Find where the given text appears and provide that cell's center as [x, y] coordinate. 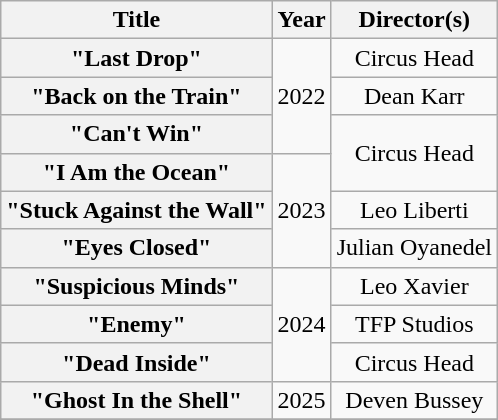
"Can't Win" [136, 134]
Dean Karr [414, 96]
"Enemy" [136, 324]
Deven Bussey [414, 400]
"Last Drop" [136, 58]
TFP Studios [414, 324]
"Back on the Train" [136, 96]
Year [302, 20]
2024 [302, 324]
"I Am the Ocean" [136, 172]
Director(s) [414, 20]
Leo Liberti [414, 210]
"Suspicious Minds" [136, 286]
2023 [302, 210]
"Stuck Against the Wall" [136, 210]
"Ghost In the Shell" [136, 400]
2022 [302, 96]
"Dead Inside" [136, 362]
Julian Oyanedel [414, 248]
"Eyes Closed" [136, 248]
Leo Xavier [414, 286]
2025 [302, 400]
Title [136, 20]
